Search for the cell housing the specified text and yield its (x, y) center coordinate. 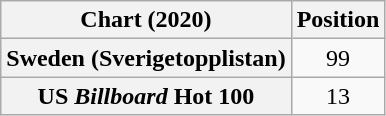
13 (338, 96)
99 (338, 58)
Chart (2020) (146, 20)
US Billboard Hot 100 (146, 96)
Position (338, 20)
Sweden (Sverigetopplistan) (146, 58)
